Return [X, Y] of the center of cell containing provided text 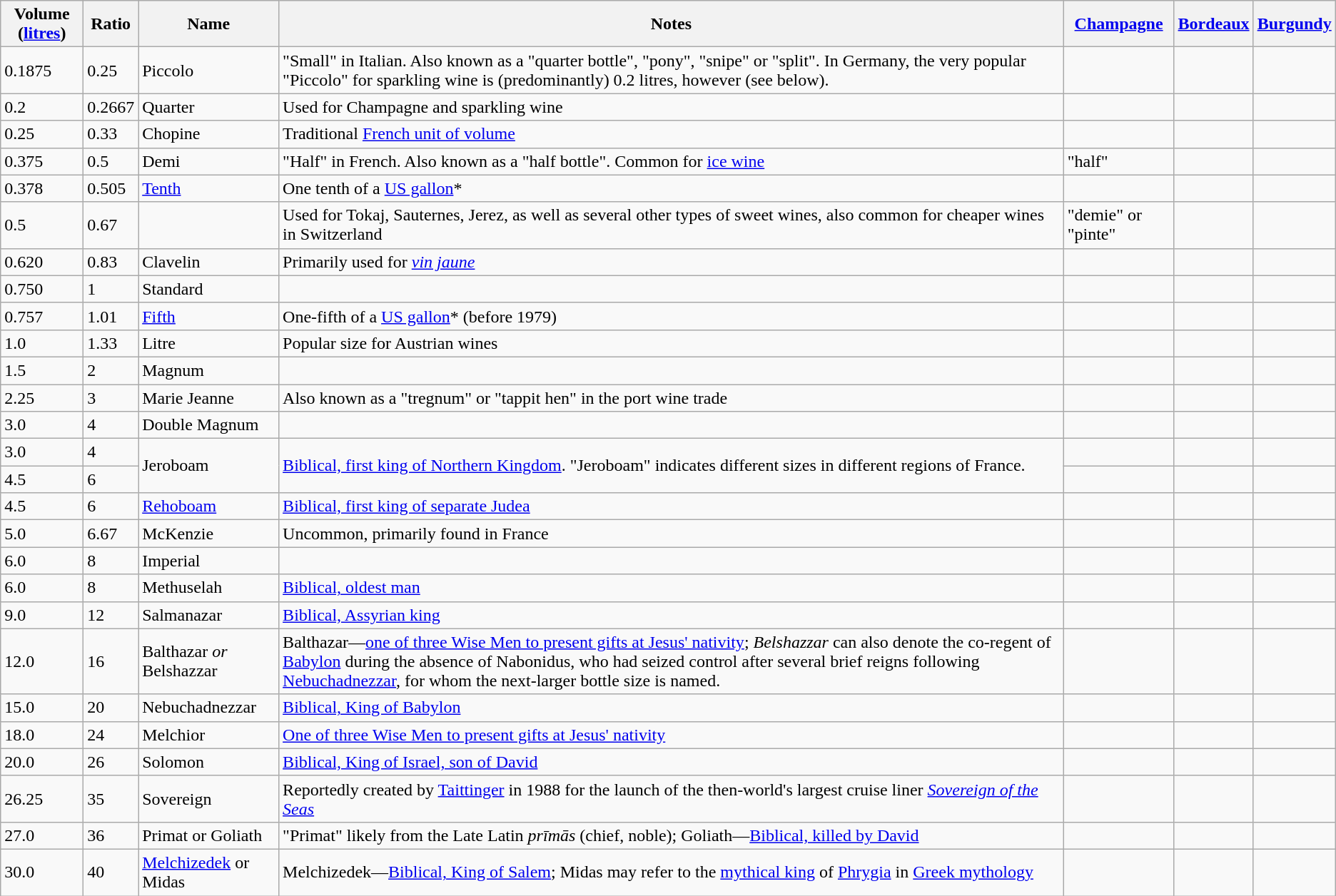
Primarily used for vin jaune [672, 262]
Quarter [208, 107]
15.0 [42, 708]
Marie Jeanne [208, 397]
24 [111, 735]
27.0 [42, 835]
Standard [208, 289]
1 [111, 289]
Biblical, King of Babylon [672, 708]
18.0 [42, 735]
One tenth of a US gallon* [672, 188]
0.1875 [42, 70]
6.67 [111, 534]
0.375 [42, 161]
26.25 [42, 799]
Also known as a "tregnum" or "tappit hen" in the port wine trade [672, 397]
2.25 [42, 397]
36 [111, 835]
Sovereign [208, 799]
Magnum [208, 370]
Demi [208, 161]
Bordeaux [1213, 24]
Champagne [1119, 24]
0.750 [42, 289]
Rehoboam [208, 506]
Chopine [208, 134]
35 [111, 799]
Piccolo [208, 70]
1.5 [42, 370]
Notes [672, 24]
Methuselah [208, 588]
30.0 [42, 872]
0.378 [42, 188]
1.01 [111, 316]
Used for Tokaj, Sauternes, Jerez, as well as several other types of sweet wines, also common for cheaper wines in Switzerland [672, 225]
0.33 [111, 134]
1.0 [42, 343]
Biblical, first king of Northern Kingdom. "Jeroboam" indicates different sizes in different regions of France. [672, 466]
Ratio [111, 24]
5.0 [42, 534]
0.620 [42, 262]
3 [111, 397]
Clavelin [208, 262]
Reportedly created by Taittinger in 1988 for the launch of the then-world's largest cruise liner Sovereign of the Seas [672, 799]
20.0 [42, 762]
Used for Champagne and sparkling wine [672, 107]
26 [111, 762]
One-fifth of a US gallon* (before 1979) [672, 316]
2 [111, 370]
0.757 [42, 316]
1.33 [111, 343]
Double Magnum [208, 425]
16 [111, 661]
"demie" or "pinte" [1119, 225]
Fifth [208, 316]
20 [111, 708]
Balthazar or Belshazzar [208, 661]
Melchizedek—Biblical, King of Salem; Midas may refer to the mythical king of Phrygia in Greek mythology [672, 872]
0.67 [111, 225]
Biblical, oldest man [672, 588]
0.83 [111, 262]
Salmanazar [208, 615]
Nebuchadnezzar [208, 708]
"Primat" likely from the Late Latin prīmās (chief, noble); Goliath—Biblical, killed by David [672, 835]
Tenth [208, 188]
0.2 [42, 107]
"Half" in French. Also known as a "half bottle". Common for ice wine [672, 161]
Biblical, King of Israel, son of David [672, 762]
9.0 [42, 615]
Litre [208, 343]
McKenzie [208, 534]
Melchizedek or Midas [208, 872]
Primat or Goliath [208, 835]
Solomon [208, 762]
40 [111, 872]
Imperial [208, 561]
Jeroboam [208, 466]
Traditional French unit of volume [672, 134]
12.0 [42, 661]
0.505 [111, 188]
12 [111, 615]
Biblical, Assyrian king [672, 615]
Popular size for Austrian wines [672, 343]
Biblical, first king of separate Judea [672, 506]
One of three Wise Men to present gifts at Jesus' nativity [672, 735]
Burgundy [1295, 24]
Melchior [208, 735]
Volume (litres) [42, 24]
Name [208, 24]
Uncommon, primarily found in France [672, 534]
0.2667 [111, 107]
"half" [1119, 161]
